Search for the cell housing the specified text and yield its [x, y] center coordinate. 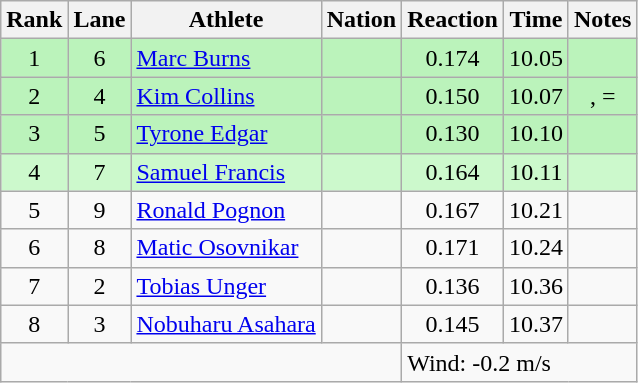
0.150 [453, 96]
0.167 [453, 210]
Tyrone Edgar [226, 134]
Athlete [226, 20]
0.145 [453, 324]
10.10 [536, 134]
10.21 [536, 210]
Nobuharu Asahara [226, 324]
10.11 [536, 172]
1 [34, 58]
10.37 [536, 324]
10.07 [536, 96]
Nation [361, 20]
0.171 [453, 248]
Lane [100, 20]
, = [602, 96]
Time [536, 20]
10.36 [536, 286]
0.174 [453, 58]
Samuel Francis [226, 172]
Ronald Pognon [226, 210]
Matic Osovnikar [226, 248]
Notes [602, 20]
0.164 [453, 172]
10.24 [536, 248]
0.136 [453, 286]
Marc Burns [226, 58]
0.130 [453, 134]
Rank [34, 20]
Reaction [453, 20]
Kim Collins [226, 96]
Wind: -0.2 m/s [520, 362]
10.05 [536, 58]
Tobias Unger [226, 286]
9 [100, 210]
